Detect which cell encompasses the target text, then output its (x, y) center coordinate. 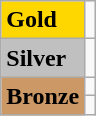
Gold (43, 20)
Silver (43, 58)
Bronze (43, 96)
